Locate the cell with the specified text and output its (X, Y) center coordinate. 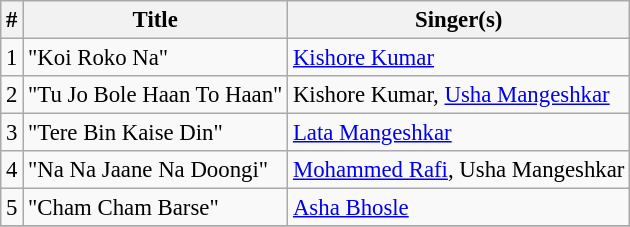
Kishore Kumar (459, 58)
"Tu Jo Bole Haan To Haan" (156, 95)
"Cham Cham Barse" (156, 208)
"Koi Roko Na" (156, 58)
Lata Mangeshkar (459, 133)
3 (12, 133)
4 (12, 170)
"Tere Bin Kaise Din" (156, 133)
# (12, 20)
Asha Bhosle (459, 208)
Kishore Kumar, Usha Mangeshkar (459, 95)
5 (12, 208)
"Na Na Jaane Na Doongi" (156, 170)
Singer(s) (459, 20)
Mohammed Rafi, Usha Mangeshkar (459, 170)
1 (12, 58)
Title (156, 20)
2 (12, 95)
